Identify which cell holds the provided text, then report its [X, Y] central coordinate. 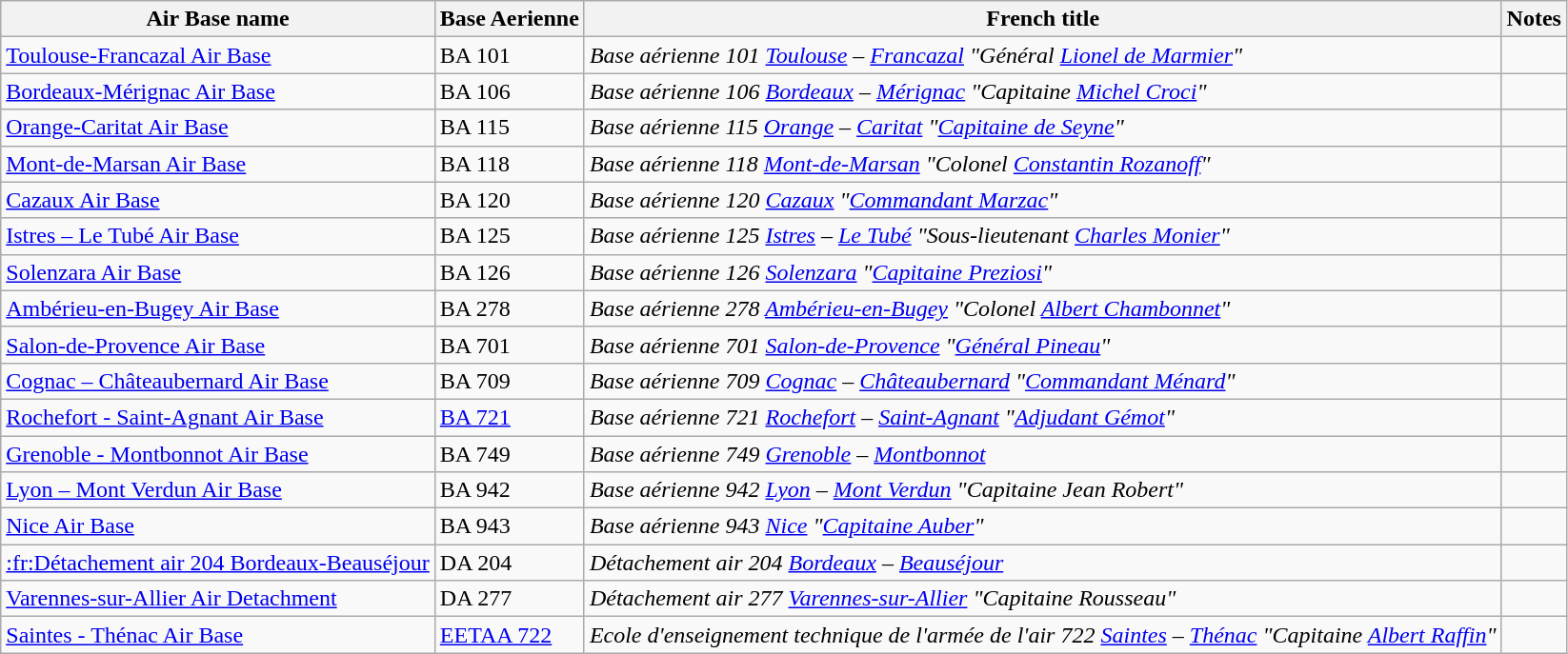
Rochefort - Saint-Agnant Air Base [218, 417]
Varennes-sur-Allier Air Detachment [218, 599]
Base Aerienne [509, 19]
Base aérienne 118 Mont-de-Marsan "Colonel Constantin Rozanoff" [1042, 164]
Base aérienne 942 Lyon – Mont Verdun "Capitaine Jean Robert" [1042, 490]
BA 118 [509, 164]
BA 943 [509, 526]
Lyon – Mont Verdun Air Base [218, 490]
Salon-de-Provence Air Base [218, 345]
:fr:Détachement air 204 Bordeaux-Beauséjour [218, 563]
Cazaux Air Base [218, 200]
Base aérienne 126 Solenzara "Capitaine Preziosi" [1042, 272]
BA 115 [509, 128]
Notes [1534, 19]
BA 749 [509, 454]
BA 701 [509, 345]
EETAA 722 [509, 635]
Base aérienne 115 Orange – Caritat "Capitaine de Seyne" [1042, 128]
Base aérienne 709 Cognac – Châteaubernard "Commandant Ménard" [1042, 381]
Mont-de-Marsan Air Base [218, 164]
Base aérienne 943 Nice "Capitaine Auber" [1042, 526]
Istres – Le Tubé Air Base [218, 236]
BA 721 [509, 417]
Ecole d'enseignement technique de l'armée de l'air 722 Saintes – Thénac "Capitaine Albert Raffin" [1042, 635]
Solenzara Air Base [218, 272]
French title [1042, 19]
Base aérienne 101 Toulouse – Francazal "Général Lionel de Marmier" [1042, 55]
BA 942 [509, 490]
Cognac – Châteaubernard Air Base [218, 381]
Détachement air 277 Varennes-sur-Allier "Capitaine Rousseau" [1042, 599]
BA 709 [509, 381]
DA 277 [509, 599]
Base aérienne 278 Ambérieu-en-Bugey "Colonel Albert Chambonnet" [1042, 308]
BA 101 [509, 55]
Toulouse-Francazal Air Base [218, 55]
BA 126 [509, 272]
BA 125 [509, 236]
Base aérienne 106 Bordeaux – Mérignac "Capitaine Michel Croci" [1042, 91]
Saintes - Thénac Air Base [218, 635]
BA 120 [509, 200]
Bordeaux-Mérignac Air Base [218, 91]
Base aérienne 701 Salon-de-Provence "Général Pineau" [1042, 345]
Base aérienne 721 Rochefort – Saint-Agnant "Adjudant Gémot" [1042, 417]
Base aérienne 120 Cazaux "Commandant Marzac" [1042, 200]
DA 204 [509, 563]
Grenoble - Montbonnot Air Base [218, 454]
Détachement air 204 Bordeaux – Beauséjour [1042, 563]
Nice Air Base [218, 526]
Base aérienne 125 Istres – Le Tubé "Sous-lieutenant Charles Monier" [1042, 236]
BA 106 [509, 91]
Ambérieu-en-Bugey Air Base [218, 308]
BA 278 [509, 308]
Air Base name [218, 19]
Base aérienne 749 Grenoble – Montbonnot [1042, 454]
Orange-Caritat Air Base [218, 128]
